Return the (X, Y) coordinate for the center point of the cell that contains the specified text.  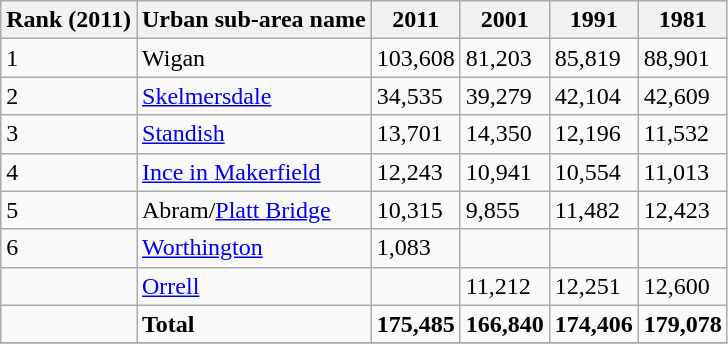
12,243 (416, 172)
42,104 (594, 96)
81,203 (504, 58)
1 (69, 58)
Worthington (254, 248)
3 (69, 134)
174,406 (594, 324)
Skelmersdale (254, 96)
12,423 (682, 210)
Urban sub-area name (254, 20)
9,855 (504, 210)
88,901 (682, 58)
34,535 (416, 96)
Ince in Makerfield (254, 172)
11,482 (594, 210)
2001 (504, 20)
39,279 (504, 96)
85,819 (594, 58)
Abram/Platt Bridge (254, 210)
1991 (594, 20)
12,251 (594, 286)
10,554 (594, 172)
10,941 (504, 172)
1,083 (416, 248)
14,350 (504, 134)
42,609 (682, 96)
179,078 (682, 324)
Total (254, 324)
Standish (254, 134)
Wigan (254, 58)
2 (69, 96)
6 (69, 248)
11,532 (682, 134)
175,485 (416, 324)
13,701 (416, 134)
1981 (682, 20)
Orrell (254, 286)
12,600 (682, 286)
5 (69, 210)
10,315 (416, 210)
11,212 (504, 286)
2011 (416, 20)
11,013 (682, 172)
103,608 (416, 58)
4 (69, 172)
12,196 (594, 134)
Rank (2011) (69, 20)
166,840 (504, 324)
